Detect which cell encompasses the target text, then output its [x, y] center coordinate. 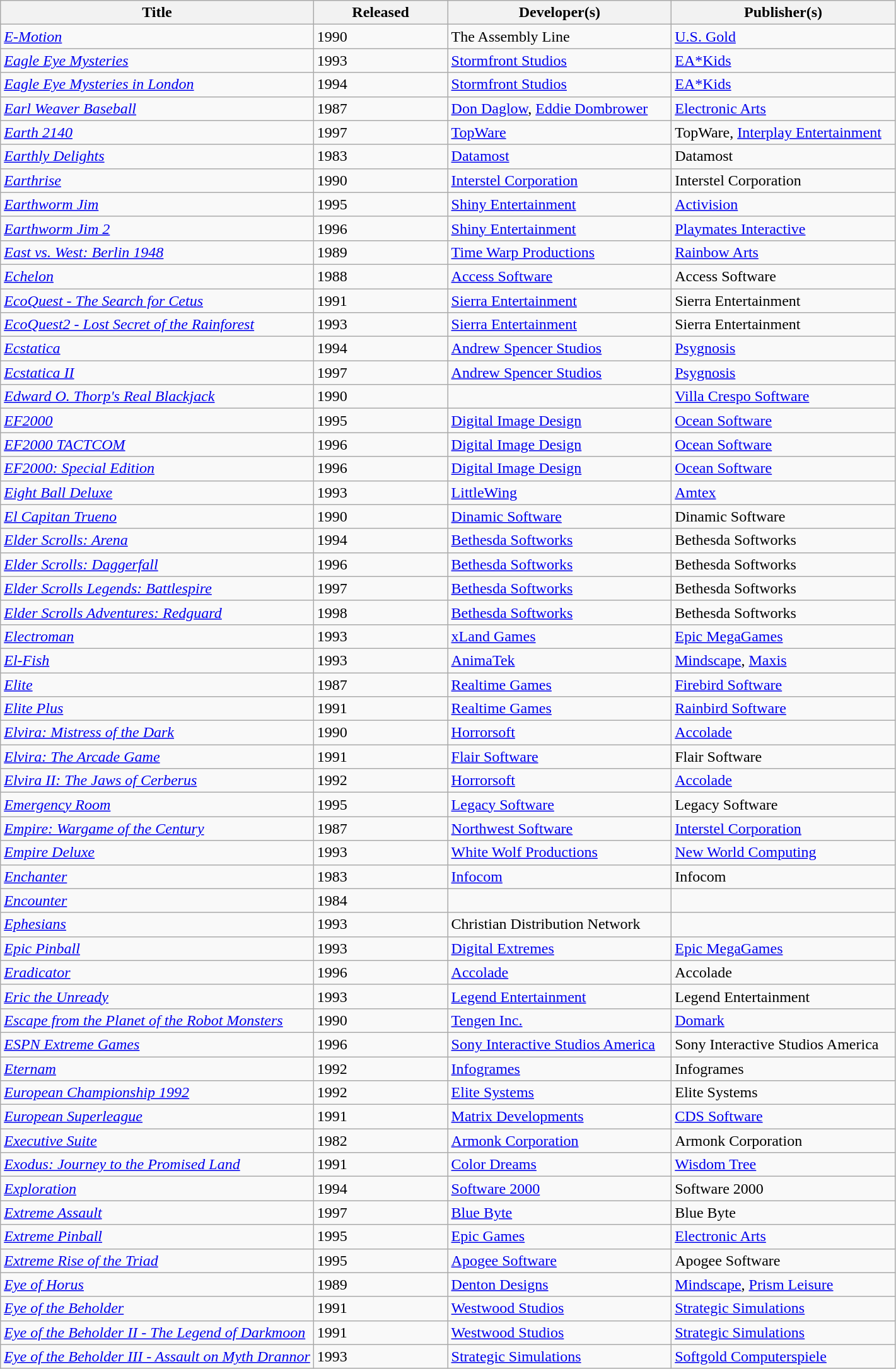
Empire Deluxe [157, 853]
TopWare [560, 132]
EF2000 [157, 421]
Electroman [157, 636]
Earthworm Jim 2 [157, 228]
Rainbird Software [783, 709]
EcoQuest2 - Lost Secret of the Rainforest [157, 325]
Ecstatica [157, 349]
The Assembly Line [560, 37]
ESPN Extreme Games [157, 1044]
Time Warp Productions [560, 252]
Elder Scrolls Legends: Battlespire [157, 588]
Elvira II: The Jaws of Cerberus [157, 781]
Wisdom Tree [783, 1165]
Edward O. Thorp's Real Blackjack [157, 397]
Epic Pinball [157, 948]
Mindscape, Maxis [783, 660]
xLand Games [560, 636]
Developer(s) [560, 13]
Playmates Interactive [783, 228]
New World Computing [783, 853]
Northwest Software [560, 829]
1988 [381, 276]
Title [157, 13]
EF2000: Special Edition [157, 469]
Elder Scrolls Adventures: Redguard [157, 612]
1984 [381, 900]
1998 [381, 612]
Elder Scrolls: Daggerfall [157, 564]
Enchanter [157, 877]
Ephesians [157, 924]
Extreme Assault [157, 1213]
Encounter [157, 900]
Elite Plus [157, 709]
Mindscape, Prism Leisure [783, 1285]
Elite [157, 684]
Epic Games [560, 1237]
Emergency Room [157, 805]
Executive Suite [157, 1141]
Earthly Delights [157, 156]
El-Fish [157, 660]
Rainbow Arts [783, 252]
Echelon [157, 276]
El Capitan Trueno [157, 516]
E-Motion [157, 37]
Escape from the Planet of the Robot Monsters [157, 1020]
Don Daglow, Eddie Dombrower [560, 108]
Softgold Computerspiele [783, 1356]
Eye of the Beholder III - Assault on Myth Drannor [157, 1356]
Eagle Eye Mysteries in London [157, 84]
White Wolf Productions [560, 853]
Earth 2140 [157, 132]
EF2000 TACTCOM [157, 445]
Extreme Pinball [157, 1237]
Publisher(s) [783, 13]
East vs. West: Berlin 1948 [157, 252]
Domark [783, 1020]
Eye of the Beholder II - The Legend of Darkmoon [157, 1332]
Activision [783, 204]
Released [381, 13]
European Superleague [157, 1117]
TopWare, Interplay Entertainment [783, 132]
European Championship 1992 [157, 1093]
Earthworm Jim [157, 204]
Eternam [157, 1069]
U.S. Gold [783, 37]
CDS Software [783, 1117]
AnimaTek [560, 660]
Eight Ball Deluxe [157, 492]
Extreme Rise of the Triad [157, 1261]
LittleWing [560, 492]
Earthrise [157, 180]
Eric the Unready [157, 996]
Matrix Developments [560, 1117]
Eye of the Beholder [157, 1308]
Christian Distribution Network [560, 924]
EcoQuest - The Search for Cetus [157, 301]
Eagle Eye Mysteries [157, 61]
Amtex [783, 492]
Color Dreams [560, 1165]
Digital Extremes [560, 948]
Villa Crespo Software [783, 397]
Eradicator [157, 972]
Denton Designs [560, 1285]
Elder Scrolls: Arena [157, 540]
Elvira: Mistress of the Dark [157, 733]
Elvira: The Arcade Game [157, 757]
Eye of Horus [157, 1285]
Ecstatica II [157, 373]
Tengen Inc. [560, 1020]
Empire: Wargame of the Century [157, 829]
Earl Weaver Baseball [157, 108]
Exploration [157, 1189]
Firebird Software [783, 684]
Exodus: Journey to the Promised Land [157, 1165]
1982 [381, 1141]
